Find where the given text appears and provide that cell's center as [x, y] coordinate. 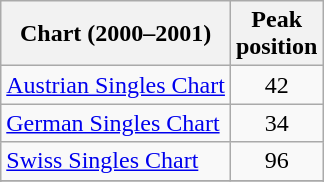
Swiss Singles Chart [116, 161]
Peakposition [276, 34]
Chart (2000–2001) [116, 34]
96 [276, 161]
German Singles Chart [116, 123]
Austrian Singles Chart [116, 85]
42 [276, 85]
34 [276, 123]
